Identify which cell holds the provided text, then report its [x, y] central coordinate. 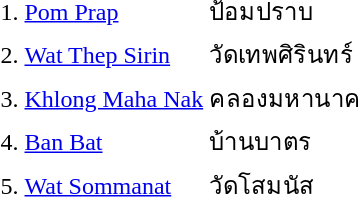
Wat Thep Sirin [114, 54]
Ban Bat [114, 142]
Khlong Maha Nak [114, 98]
